Locate the cell with the specified text and output its (X, Y) center coordinate. 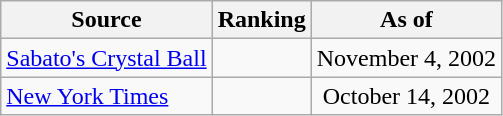
New York Times (106, 96)
November 4, 2002 (406, 58)
Ranking (262, 20)
As of (406, 20)
Sabato's Crystal Ball (106, 58)
Source (106, 20)
October 14, 2002 (406, 96)
